Return the (x, y) coordinate for the center point of the cell that contains the specified text.  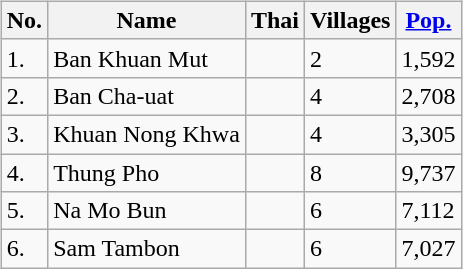
Thung Pho (147, 173)
Na Mo Bun (147, 211)
Ban Cha-uat (147, 96)
3,305 (428, 134)
6. (24, 249)
1. (24, 58)
1,592 (428, 58)
Thai (274, 20)
4. (24, 173)
3. (24, 134)
Pop. (428, 20)
Villages (350, 20)
Name (147, 20)
Ban Khuan Mut (147, 58)
2. (24, 96)
No. (24, 20)
Sam Tambon (147, 249)
9,737 (428, 173)
2 (350, 58)
2,708 (428, 96)
8 (350, 173)
Khuan Nong Khwa (147, 134)
7,112 (428, 211)
5. (24, 211)
7,027 (428, 249)
